Identify which cell holds the provided text, then report its (X, Y) central coordinate. 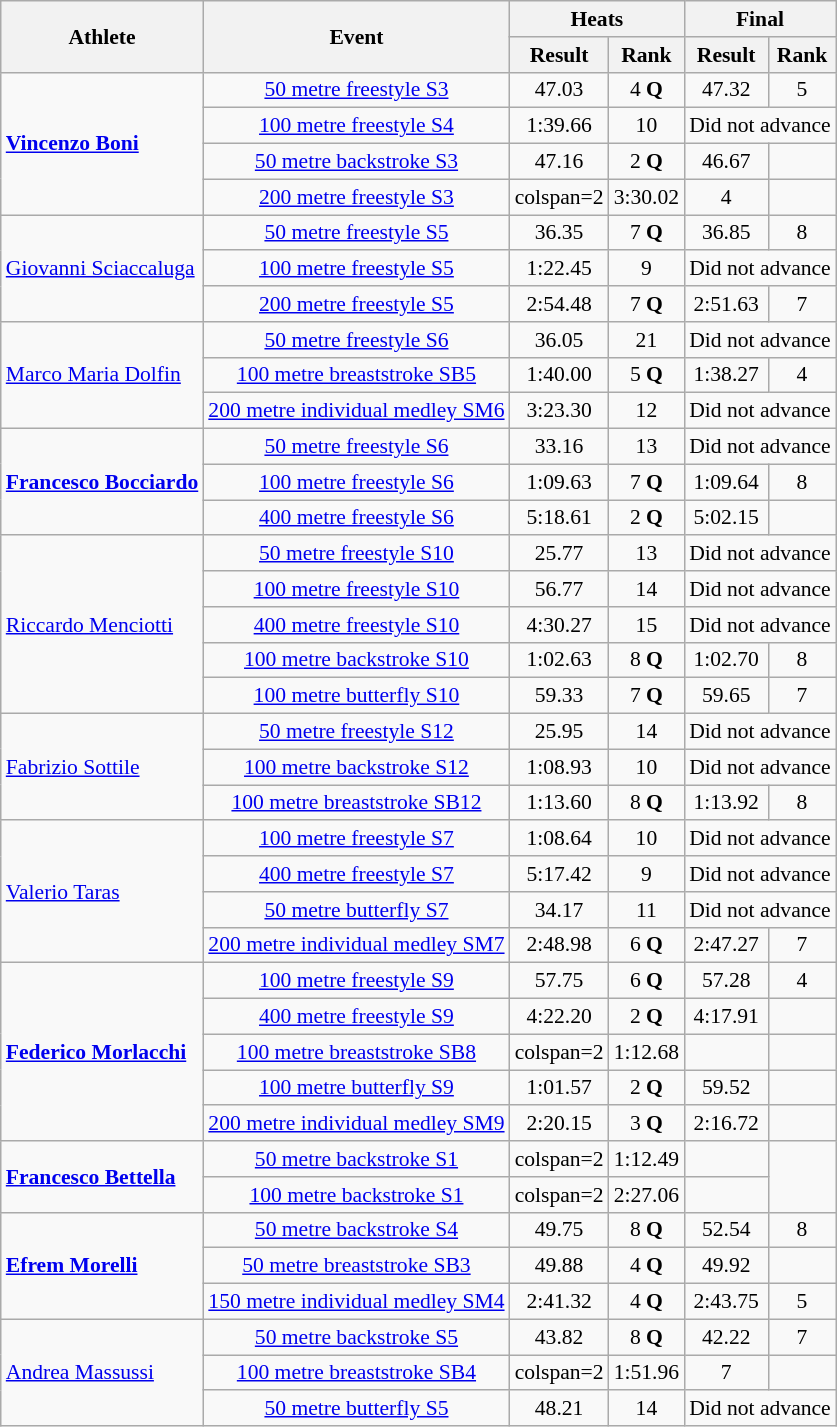
50 metre freestyle S3 (356, 90)
47.32 (726, 90)
Francesco Bettella (102, 1176)
4:30.27 (560, 625)
25.77 (560, 554)
59.65 (726, 696)
47.16 (560, 162)
Event (356, 36)
50 metre freestyle S10 (356, 554)
1:01.57 (560, 1088)
50 metre backstroke S1 (356, 1159)
36.85 (726, 233)
100 metre freestyle S7 (356, 839)
100 metre freestyle S10 (356, 589)
Giovanni Sciaccaluga (102, 268)
Valerio Taras (102, 892)
Federico Morlacchi (102, 1052)
200 metre freestyle S3 (356, 197)
5:02.15 (726, 518)
1:02.70 (726, 660)
100 metre breaststroke SB12 (356, 803)
50 metre freestyle S5 (356, 233)
100 metre backstroke S10 (356, 660)
47.03 (560, 90)
59.52 (726, 1088)
36.35 (560, 233)
50 metre freestyle S12 (356, 732)
100 metre freestyle S4 (356, 126)
Athlete (102, 36)
5:18.61 (560, 518)
Francesco Bocciardo (102, 482)
1:12.68 (646, 1052)
Marco Maria Dolfin (102, 376)
5:17.42 (560, 874)
200 metre individual medley SM7 (356, 945)
1:51.96 (646, 1373)
100 metre breaststroke SB5 (356, 375)
400 metre freestyle S10 (356, 625)
43.82 (560, 1337)
2:48.98 (560, 945)
1:40.00 (560, 375)
Vincenzo Boni (102, 143)
12 (646, 411)
Andrea Massussi (102, 1372)
Efrem Morelli (102, 1266)
50 metre breaststroke SB3 (356, 1266)
48.21 (560, 1409)
50 metre butterfly S7 (356, 910)
2:27.06 (646, 1195)
49.88 (560, 1266)
59.33 (560, 696)
Heats (598, 19)
400 metre freestyle S9 (356, 1017)
21 (646, 340)
1:09.63 (560, 482)
50 metre butterfly S5 (356, 1409)
100 metre backstroke S1 (356, 1195)
11 (646, 910)
25.95 (560, 732)
200 metre freestyle S5 (356, 304)
2:43.75 (726, 1302)
Fabrizio Sottile (102, 768)
Final (760, 19)
1:39.66 (560, 126)
100 metre freestyle S9 (356, 981)
36.05 (560, 340)
100 metre butterfly S9 (356, 1088)
400 metre freestyle S6 (356, 518)
2:41.32 (560, 1302)
2:47.27 (726, 945)
50 metre backstroke S3 (356, 162)
33.16 (560, 447)
2:51.63 (726, 304)
1:08.64 (560, 839)
100 metre freestyle S6 (356, 482)
50 metre backstroke S4 (356, 1230)
2:16.72 (726, 1124)
100 metre breaststroke SB4 (356, 1373)
4:17.91 (726, 1017)
15 (646, 625)
1:08.93 (560, 767)
200 metre individual medley SM9 (356, 1124)
100 metre backstroke S12 (356, 767)
34.17 (560, 910)
1:09.64 (726, 482)
200 metre individual medley SM6 (356, 411)
49.92 (726, 1266)
400 metre freestyle S7 (356, 874)
56.77 (560, 589)
1:13.60 (560, 803)
46.67 (726, 162)
49.75 (560, 1230)
57.75 (560, 981)
5 Q (646, 375)
3:30.02 (646, 197)
52.54 (726, 1230)
100 metre freestyle S5 (356, 269)
4:22.20 (560, 1017)
42.22 (726, 1337)
50 metre backstroke S5 (356, 1337)
150 metre individual medley SM4 (356, 1302)
1:13.92 (726, 803)
2:54.48 (560, 304)
1:22.45 (560, 269)
100 metre breaststroke SB8 (356, 1052)
Riccardo Menciotti (102, 625)
100 metre butterfly S10 (356, 696)
1:12.49 (646, 1159)
2:20.15 (560, 1124)
57.28 (726, 981)
3:23.30 (560, 411)
1:38.27 (726, 375)
1:02.63 (560, 660)
3 Q (646, 1124)
